Detect which cell encompasses the target text, then output its [x, y] center coordinate. 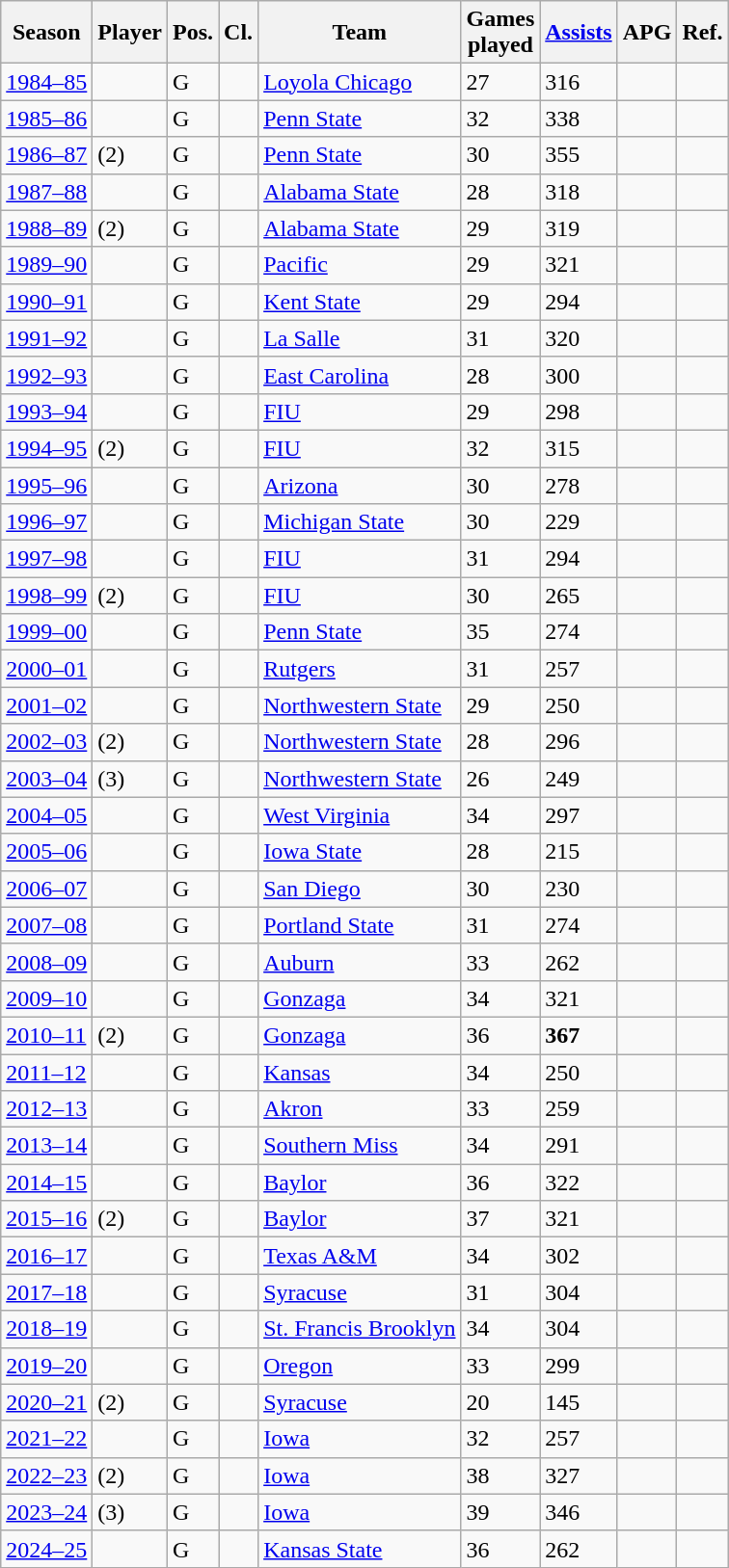
1987–88 [46, 192]
2001–02 [46, 705]
2008–09 [46, 962]
1995–96 [46, 485]
1999–00 [46, 632]
355 [579, 155]
37 [500, 1219]
2020–21 [46, 1402]
2000–01 [46, 669]
229 [579, 522]
145 [579, 1402]
298 [579, 412]
Assists [579, 33]
230 [579, 889]
302 [579, 1256]
San Diego [360, 889]
1996–97 [46, 522]
2019–20 [46, 1366]
2010–11 [46, 1035]
1997–98 [46, 559]
Rutgers [360, 669]
1998–99 [46, 596]
La Salle [360, 338]
1990–91 [46, 302]
1985–86 [46, 119]
Pos. [193, 33]
319 [579, 228]
2015–16 [46, 1219]
2014–15 [46, 1183]
1993–94 [46, 412]
316 [579, 82]
39 [500, 1512]
Ref. [702, 33]
Oregon [360, 1366]
259 [579, 1109]
Gamesplayed [500, 33]
2021–22 [46, 1439]
27 [500, 82]
West Virginia [360, 815]
Kent State [360, 302]
38 [500, 1475]
318 [579, 192]
2017–18 [46, 1292]
2004–05 [46, 815]
20 [500, 1402]
346 [579, 1512]
26 [500, 779]
300 [579, 375]
Michigan State [360, 522]
338 [579, 119]
2011–12 [46, 1073]
215 [579, 852]
367 [579, 1035]
Pacific [360, 265]
1986–87 [46, 155]
322 [579, 1183]
2009–10 [46, 998]
2023–24 [46, 1512]
APG [647, 33]
Iowa State [360, 852]
1992–93 [46, 375]
1991–92 [46, 338]
St. Francis Brooklyn [360, 1329]
1989–90 [46, 265]
2016–17 [46, 1256]
2024–25 [46, 1549]
2006–07 [46, 889]
Portland State [360, 925]
320 [579, 338]
Kansas State [360, 1549]
Team [360, 33]
265 [579, 596]
2022–23 [46, 1475]
Auburn [360, 962]
Cl. [239, 33]
299 [579, 1366]
Loyola Chicago [360, 82]
249 [579, 779]
1988–89 [46, 228]
East Carolina [360, 375]
278 [579, 485]
2018–19 [46, 1329]
Kansas [360, 1073]
Akron [360, 1109]
Texas A&M [360, 1256]
1994–95 [46, 448]
Arizona [360, 485]
2002–03 [46, 742]
2007–08 [46, 925]
2005–06 [46, 852]
1984–85 [46, 82]
297 [579, 815]
315 [579, 448]
291 [579, 1146]
296 [579, 742]
2012–13 [46, 1109]
Southern Miss [360, 1146]
35 [500, 632]
2013–14 [46, 1146]
Player [130, 33]
2003–04 [46, 779]
Season [46, 33]
327 [579, 1475]
